For the text-containing cell, return its midpoint in [x, y] coordinate format. 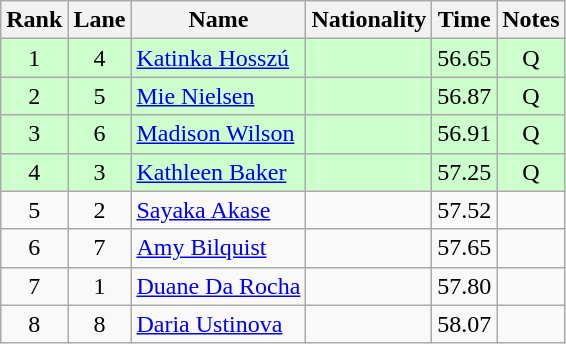
56.87 [464, 96]
Katinka Hosszú [218, 58]
Kathleen Baker [218, 172]
Sayaka Akase [218, 210]
Rank [34, 20]
Lane [100, 20]
Daria Ustinova [218, 324]
57.80 [464, 286]
Notes [531, 20]
Name [218, 20]
Nationality [369, 20]
56.91 [464, 134]
Mie Nielsen [218, 96]
Madison Wilson [218, 134]
58.07 [464, 324]
57.65 [464, 248]
Amy Bilquist [218, 248]
Time [464, 20]
Duane Da Rocha [218, 286]
56.65 [464, 58]
57.25 [464, 172]
57.52 [464, 210]
